Return the (X, Y) coordinate for the center point of the cell that contains the specified text.  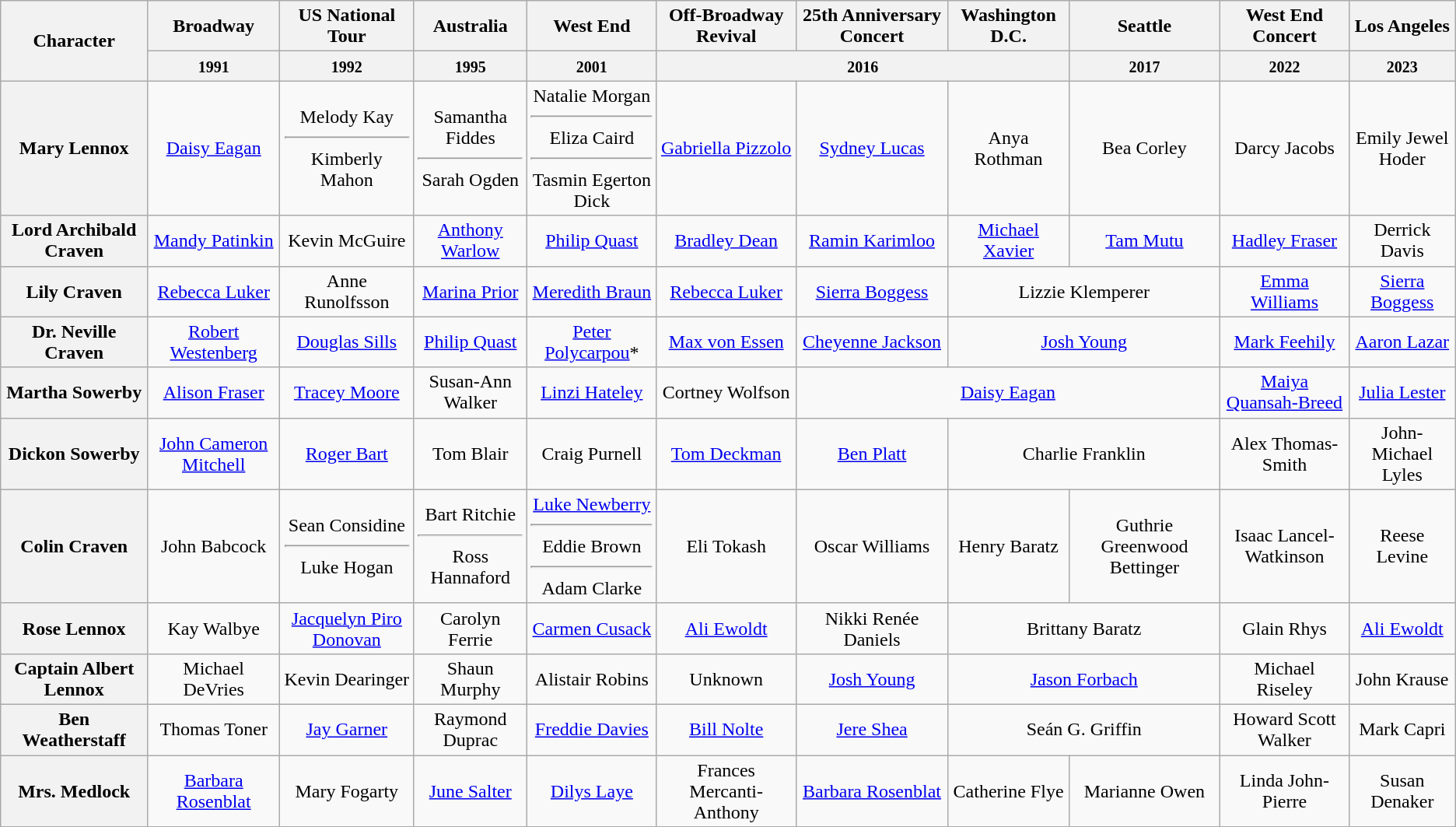
Dilys Laye (593, 790)
Tracey Moore (347, 392)
Jay Garner (347, 730)
Jacquelyn Piro Donovan (347, 629)
Frances Mercanti-Anthony (726, 790)
Gabriella Pizzolo (726, 148)
Lizzie Klemperer (1084, 291)
Darcy Jacobs (1285, 148)
Guthrie Greenwood Bettinger (1144, 546)
2016 (863, 66)
Julia Lester (1402, 392)
Shaun Murphy (471, 678)
Natalie MorganEliza CairdTasmin Egerton Dick (593, 148)
Susan Denaker (1402, 790)
West End (593, 26)
West End Concert (1285, 26)
Carolyn Ferrie (471, 629)
Eli Tokash (726, 546)
Alex Thomas-Smith (1285, 454)
Raymond Duprac (471, 730)
Oscar Williams (872, 546)
Craig Purnell (593, 454)
Linda John-Pierre (1285, 790)
1992 (347, 66)
Ramin Karimloo (872, 241)
Bill Nolte (726, 730)
Luke NewberryEddie BrownAdam Clarke (593, 546)
Peter Polycarpou* (593, 342)
Jere Shea (872, 730)
Emma Williams (1285, 291)
Washington D.C. (1008, 26)
Seattle (1144, 26)
Marianne Owen (1144, 790)
Mandy Patinkin (214, 241)
Cheyenne Jackson (872, 342)
Mark Feehily (1285, 342)
Alistair Robins (593, 678)
Roger Bart (347, 454)
Dr. Neville Craven (75, 342)
1995 (471, 66)
Glain Rhys (1285, 629)
Anthony Warlow (471, 241)
Tom Deckman (726, 454)
Lord Archibald Craven (75, 241)
Bradley Dean (726, 241)
Charlie Franklin (1084, 454)
Los Angeles (1402, 26)
Sydney Lucas (872, 148)
Aaron Lazar (1402, 342)
Howard Scott Walker (1285, 730)
Catherine Flye (1008, 790)
Mark Capri (1402, 730)
Mary Fogarty (347, 790)
Anya Rothman (1008, 148)
Martha Sowerby (75, 392)
Anne Runolfsson (347, 291)
Tom Blair (471, 454)
Tam Mutu (1144, 241)
Douglas Sills (347, 342)
Alison Fraser (214, 392)
Jason Forbach (1084, 678)
Off-Broadway Revival (726, 26)
2022 (1285, 66)
Cortney Wolfson (726, 392)
Robert Westenberg (214, 342)
Maiya Quansah-Breed (1285, 392)
Colin Craven (75, 546)
Michael DeVries (214, 678)
Unknown (726, 678)
Nikki Renée Daniels (872, 629)
Kevin McGuire (347, 241)
Michael Riseley (1285, 678)
John-Michael Lyles (1402, 454)
Character (75, 40)
Emily Jewel Hoder (1402, 148)
Isaac Lancel-Watkinson (1285, 546)
Brittany Baratz (1084, 629)
Reese Levine (1402, 546)
Carmen Cusack (593, 629)
Max von Essen (726, 342)
Melody KayKimberly Mahon (347, 148)
2017 (1144, 66)
Michael Xavier (1008, 241)
US National Tour (347, 26)
Captain Albert Lennox (75, 678)
Broadway (214, 26)
John Babcock (214, 546)
Ben Platt (872, 454)
Bea Corley (1144, 148)
Marina Prior (471, 291)
Samantha FiddesSarah Ogden (471, 148)
Australia (471, 26)
Lily Craven (75, 291)
Ben Weatherstaff (75, 730)
Henry Baratz (1008, 546)
Seán G. Griffin (1084, 730)
John Cameron Mitchell (214, 454)
Freddie Davies (593, 730)
Kevin Dearinger (347, 678)
25th Anniversary Concert (872, 26)
Bart RitchieRoss Hannaford (471, 546)
Sean ConsidineLuke Hogan (347, 546)
Rose Lennox (75, 629)
Derrick Davis (1402, 241)
2023 (1402, 66)
Susan-Ann Walker (471, 392)
Meredith Braun (593, 291)
John Krause (1402, 678)
Hadley Fraser (1285, 241)
Linzi Hateley (593, 392)
Kay Walbye (214, 629)
2001 (593, 66)
Thomas Toner (214, 730)
1991 (214, 66)
Dickon Sowerby (75, 454)
Mrs. Medlock (75, 790)
Mary Lennox (75, 148)
June Salter (471, 790)
